Determine the (X, Y) coordinate at the center of the cell enclosing the given text.  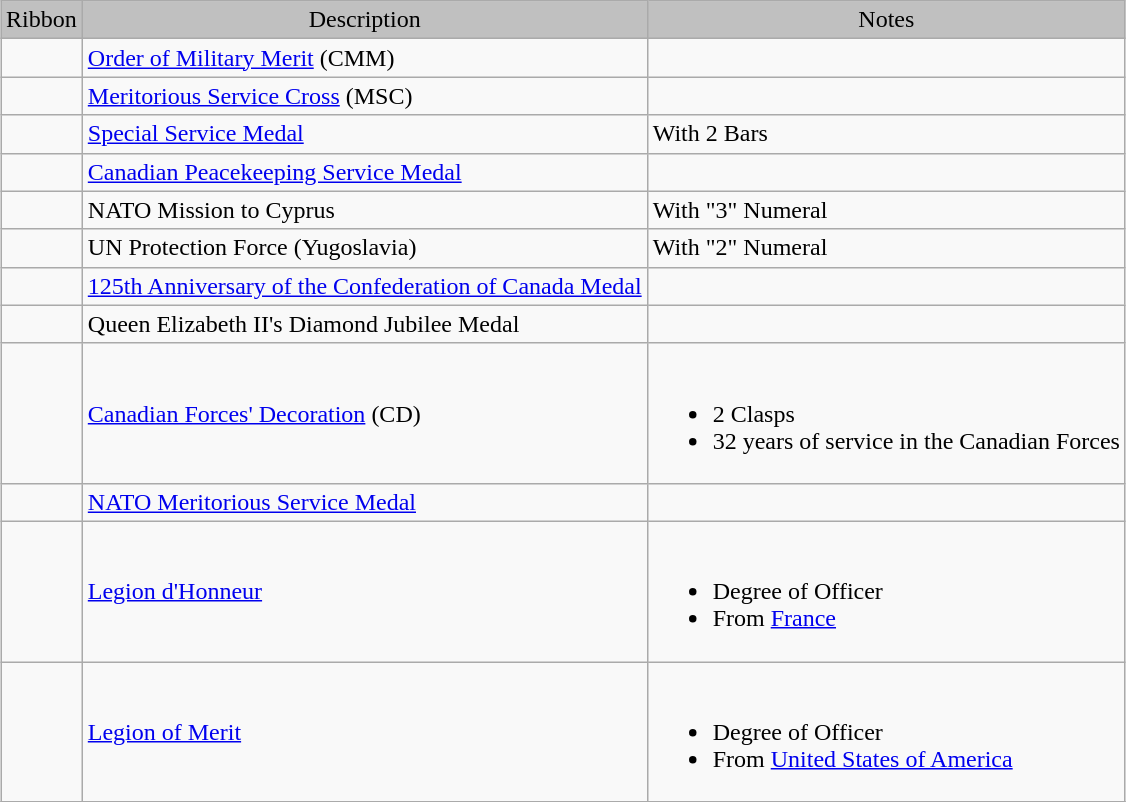
With 2 Bars (886, 134)
Notes (886, 20)
Legion d'Honneur (364, 591)
Description (364, 20)
Degree of OfficerFrom France (886, 591)
With "3" Numeral (886, 210)
Special Service Medal (364, 134)
Canadian Peacekeeping Service Medal (364, 172)
NATO Mission to Cyprus (364, 210)
Meritorious Service Cross (MSC) (364, 96)
Queen Elizabeth II's Diamond Jubilee Medal (364, 324)
Ribbon (42, 20)
With "2" Numeral (886, 248)
Canadian Forces' Decoration (CD) (364, 413)
Legion of Merit (364, 732)
2 Clasps32 years of service in the Canadian Forces (886, 413)
UN Protection Force (Yugoslavia) (364, 248)
125th Anniversary of the Confederation of Canada Medal (364, 286)
NATO Meritorious Service Medal (364, 502)
Order of Military Merit (CMM) (364, 58)
Degree of OfficerFrom United States of America (886, 732)
